From the cell containing the given text, extract its center point as (x, y) coordinate. 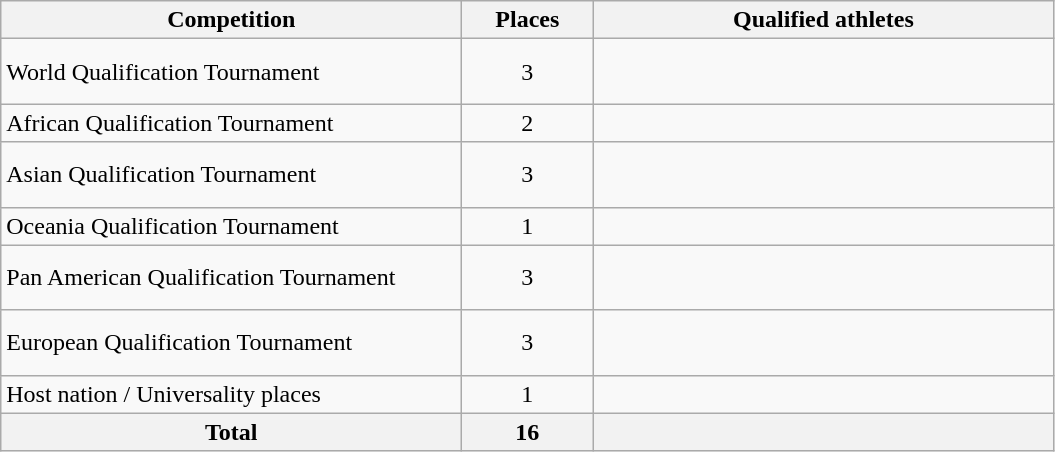
African Qualification Tournament (232, 123)
Competition (232, 20)
Pan American Qualification Tournament (232, 278)
Oceania Qualification Tournament (232, 226)
European Qualification Tournament (232, 342)
Qualified athletes (824, 20)
16 (528, 432)
Asian Qualification Tournament (232, 174)
2 (528, 123)
Places (528, 20)
Total (232, 432)
World Qualification Tournament (232, 72)
Host nation / Universality places (232, 394)
